Scan for the cell matching the given text and deliver its [X, Y] coordinate at center. 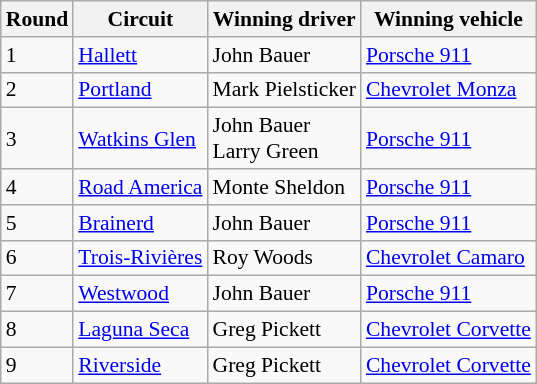
1 [38, 55]
Circuit [140, 19]
Round [38, 19]
Chevrolet Camaro [448, 258]
Laguna Seca [140, 330]
3 [38, 138]
Brainerd [140, 223]
Westwood [140, 294]
Monte Sheldon [284, 187]
Chevrolet Monza [448, 90]
6 [38, 258]
2 [38, 90]
John Bauer Larry Green [284, 138]
Watkins Glen [140, 138]
5 [38, 223]
Riverside [140, 365]
Winning vehicle [448, 19]
Hallett [140, 55]
7 [38, 294]
Portland [140, 90]
4 [38, 187]
Trois-Rivières [140, 258]
Winning driver [284, 19]
9 [38, 365]
Mark Pielsticker [284, 90]
8 [38, 330]
Roy Woods [284, 258]
Road America [140, 187]
